Identify which cell holds the provided text, then report its (X, Y) central coordinate. 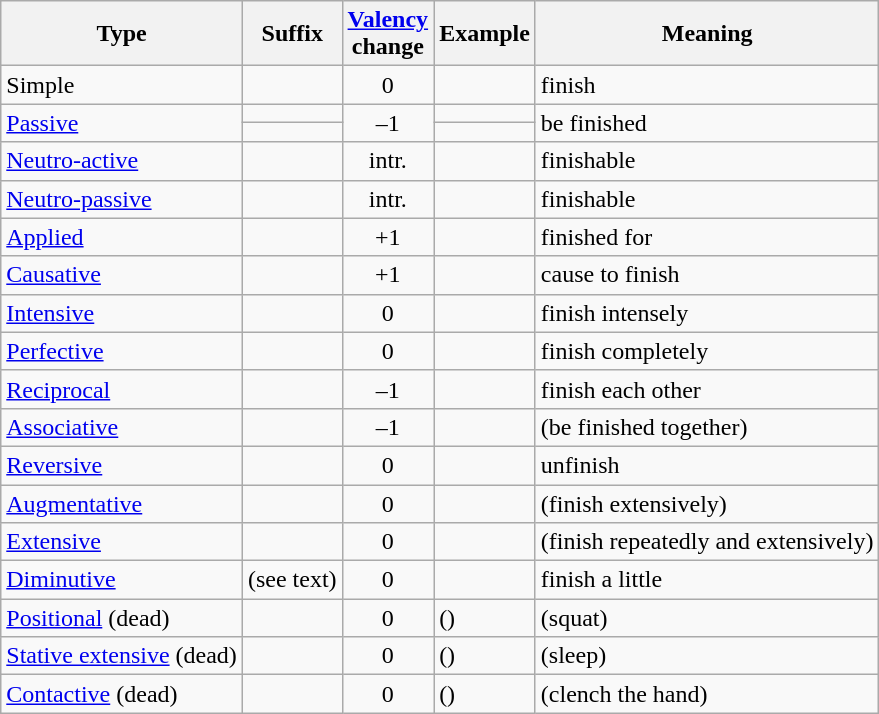
Applied (122, 237)
Neutro-active (122, 161)
Associative (122, 427)
Positional (dead) (122, 618)
Contactive (dead) (122, 694)
(sleep) (707, 656)
finish completely (707, 351)
Meaning (707, 34)
Reversive (122, 465)
Suffix (292, 34)
(squat) (707, 618)
Causative (122, 275)
Type (122, 34)
Simple (122, 85)
Example (485, 34)
finish intensely (707, 313)
Augmentative (122, 503)
Valencychange (388, 34)
finished for (707, 237)
finish each other (707, 389)
finish a little (707, 580)
(clench the hand) (707, 694)
cause to finish (707, 275)
(finish repeatedly and extensively) (707, 542)
Extensive (122, 542)
(be finished together) (707, 427)
Neutro-passive (122, 199)
Perfective (122, 351)
Intensive (122, 313)
Passive (122, 123)
Diminutive (122, 580)
Stative extensive (dead) (122, 656)
Reciprocal (122, 389)
unfinish (707, 465)
(finish extensively) (707, 503)
be finished (707, 123)
finish (707, 85)
(see text) (292, 580)
